Detect which cell encompasses the target text, then output its (X, Y) center coordinate. 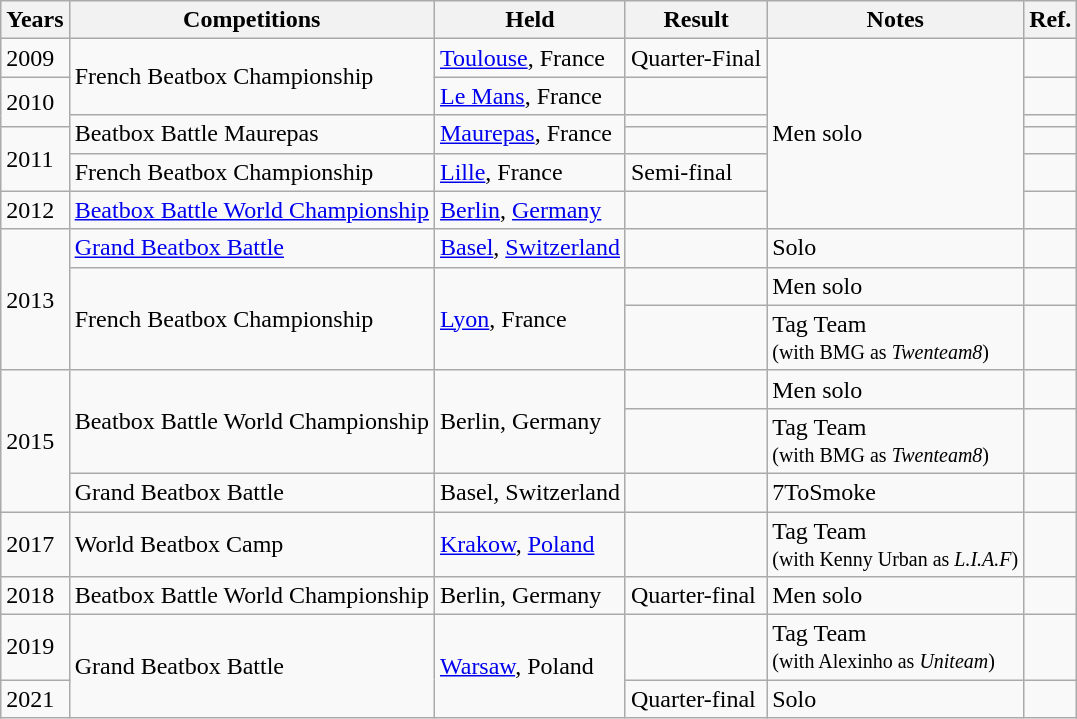
Ref. (1050, 20)
Quarter-Final (696, 58)
2011 (35, 158)
Maurepas, France (530, 134)
Tag Team(with Alexinho as Uniteam) (896, 648)
2018 (35, 596)
Lille, France (530, 172)
Years (35, 20)
Le Mans, France (530, 96)
2021 (35, 699)
Semi-final (696, 172)
Lyon, France (530, 318)
2012 (35, 210)
Toulouse, France (530, 58)
2010 (35, 102)
7ToSmoke (896, 492)
2019 (35, 648)
Beatbox Battle Maurepas (252, 134)
Warsaw, Poland (530, 666)
2017 (35, 544)
2015 (35, 440)
Competitions (252, 20)
2009 (35, 58)
Held (530, 20)
Krakow, Poland (530, 544)
2013 (35, 300)
Result (696, 20)
Notes (896, 20)
Tag Team(with Kenny Urban as L.I.A.F) (896, 544)
World Beatbox Camp (252, 544)
